From the cell containing the given text, extract its center point as [X, Y] coordinate. 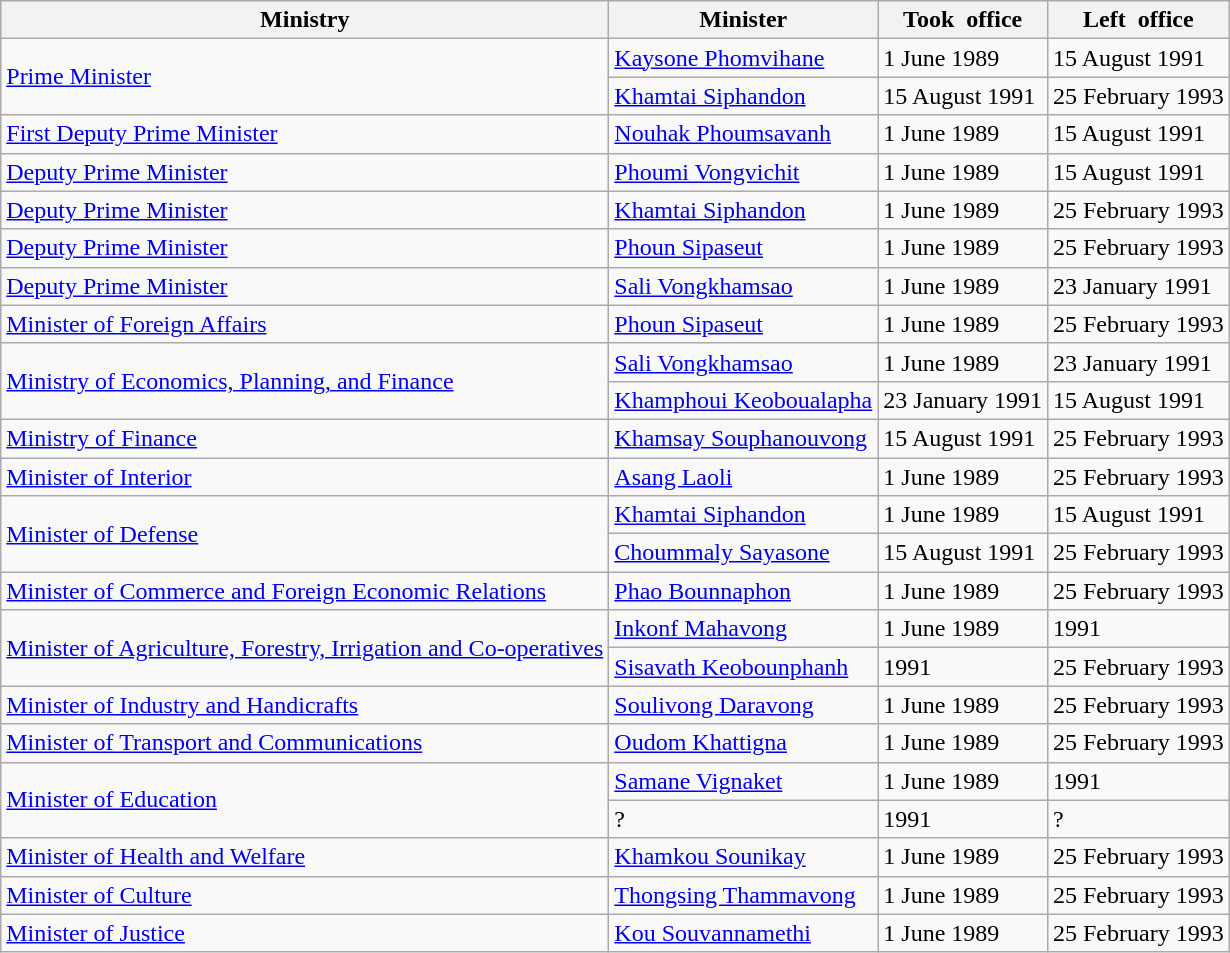
Minister of Health and Welfare [305, 857]
Minister of Culture [305, 895]
First Deputy Prime Minister [305, 134]
Minister of Defense [305, 534]
Minister of Industry and Handicrafts [305, 705]
Kou Souvannamethi [744, 933]
Minister [744, 20]
Khamkou Sounikay [744, 857]
Nouhak Phoumsavanh [744, 134]
Left office [1138, 20]
Minister of Interior [305, 477]
Inkonf Mahavong [744, 629]
Phao Bounnaphon [744, 591]
Minister of Agriculture, Forestry, Irrigation and Co-operatives [305, 648]
Asang Laoli [744, 477]
Ministry [305, 20]
Minister of Foreign Affairs [305, 324]
Minister of Justice [305, 933]
Ministry of Finance [305, 438]
Samane Vignaket [744, 781]
Prime Minister [305, 77]
Phoumi Vongvichit [744, 172]
Ministry of Economics, Planning, and Finance [305, 381]
Minister of Education [305, 800]
Khamsay Souphanouvong [744, 438]
Thongsing Thammavong [744, 895]
Kaysone Phomvihane [744, 58]
Minister of Commerce and Foreign Economic Relations [305, 591]
Minister of Transport and Communications [305, 743]
Oudom Khattigna [744, 743]
Soulivong Daravong [744, 705]
Sisavath Keobounphanh [744, 667]
Choummaly Sayasone [744, 553]
Khamphoui Keoboualapha [744, 400]
Took office [963, 20]
